Search for the cell housing the specified text and yield its [X, Y] center coordinate. 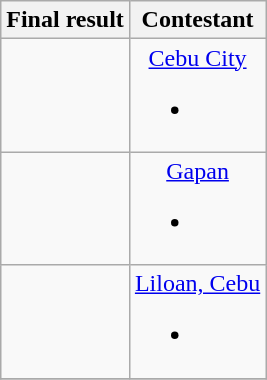
Final result [66, 20]
Cebu City [197, 96]
Contestant [197, 20]
Liloan, Cebu [197, 322]
Gapan [197, 208]
